Find where the given text appears and provide that cell's center as (X, Y) coordinate. 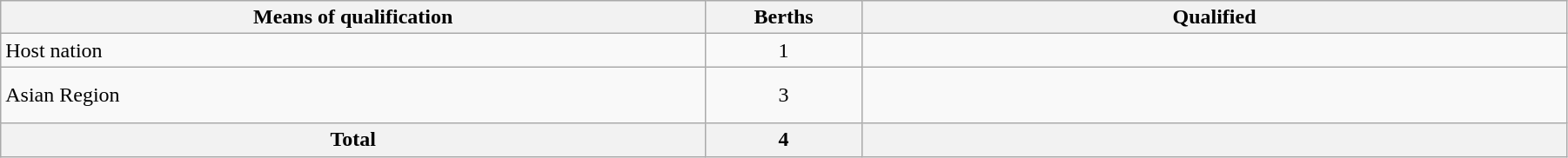
4 (784, 140)
Qualified (1215, 17)
Asian Region (353, 95)
Total (353, 140)
Host nation (353, 50)
Means of qualification (353, 17)
1 (784, 50)
Berths (784, 17)
3 (784, 95)
